For the text-containing cell, return its midpoint in (X, Y) coordinate format. 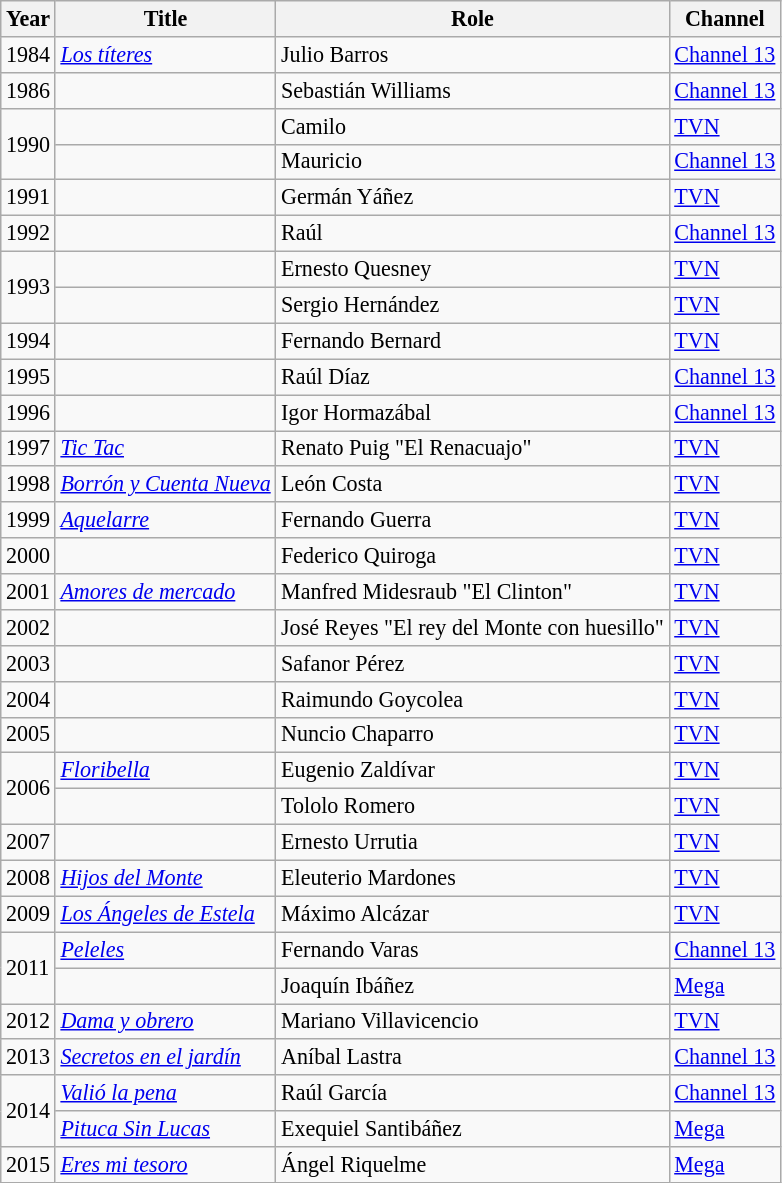
Year (28, 18)
Floribella (166, 771)
Mariano Villavicencio (472, 1021)
León Costa (472, 484)
Safanor Pérez (472, 663)
2012 (28, 1021)
Germán Yáñez (472, 198)
2007 (28, 842)
Igor Hormazábal (472, 412)
1995 (28, 377)
Ernesto Urrutia (472, 842)
Fernando Varas (472, 950)
Raúl García (472, 1093)
Los títeres (166, 54)
Borrón y Cuenta Nueva (166, 484)
José Reyes "El rey del Monte con huesillo" (472, 627)
Secretos en el jardín (166, 1057)
Title (166, 18)
Camilo (472, 126)
Role (472, 18)
Hijos del Monte (166, 878)
2006 (28, 789)
Los Ángeles de Estela (166, 914)
Julio Barros (472, 54)
Fernando Bernard (472, 341)
Aníbal Lastra (472, 1057)
1991 (28, 198)
2003 (28, 663)
Nuncio Chaparro (472, 735)
2009 (28, 914)
1998 (28, 484)
2000 (28, 556)
Peleles (166, 950)
Eugenio Zaldívar (472, 771)
1986 (28, 90)
Aquelarre (166, 520)
Tololo Romero (472, 806)
2014 (28, 1111)
Raúl Díaz (472, 377)
Renato Puig "El Renacuajo" (472, 448)
Channel (724, 18)
Sergio Hernández (472, 305)
Amores de mercado (166, 591)
Fernando Guerra (472, 520)
Mauricio (472, 162)
1994 (28, 341)
2008 (28, 878)
Manfred Midesraub "El Clinton" (472, 591)
1993 (28, 287)
Ernesto Quesney (472, 269)
Pituca Sin Lucas (166, 1129)
Raimundo Goycolea (472, 699)
Máximo Alcázar (472, 914)
Joaquín Ibáñez (472, 985)
1997 (28, 448)
2015 (28, 1164)
1990 (28, 144)
Dama y obrero (166, 1021)
2004 (28, 699)
Valió la pena (166, 1093)
Ángel Riquelme (472, 1164)
2002 (28, 627)
Federico Quiroga (472, 556)
2011 (28, 968)
1992 (28, 233)
1996 (28, 412)
Eres mi tesoro (166, 1164)
1999 (28, 520)
Sebastián Williams (472, 90)
2013 (28, 1057)
Tic Tac (166, 448)
1984 (28, 54)
2005 (28, 735)
Exequiel Santibáñez (472, 1129)
Raúl (472, 233)
Eleuterio Mardones (472, 878)
2001 (28, 591)
